Output the [x, y] coordinate of the center of the cell containing the given text.  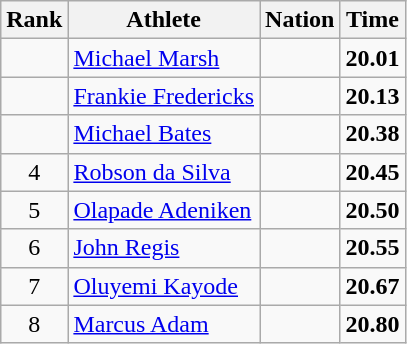
20.13 [372, 96]
Oluyemi Kayode [164, 286]
20.01 [372, 58]
8 [34, 324]
6 [34, 248]
20.38 [372, 134]
20.55 [372, 248]
20.50 [372, 210]
5 [34, 210]
Rank [34, 20]
Time [372, 20]
Michael Bates [164, 134]
Athlete [164, 20]
Olapade Adeniken [164, 210]
Frankie Fredericks [164, 96]
Michael Marsh [164, 58]
7 [34, 286]
Marcus Adam [164, 324]
20.67 [372, 286]
4 [34, 172]
Nation [300, 20]
20.45 [372, 172]
Robson da Silva [164, 172]
John Regis [164, 248]
20.80 [372, 324]
